Return the (x, y) coordinate for the center point of the cell that contains the specified text.  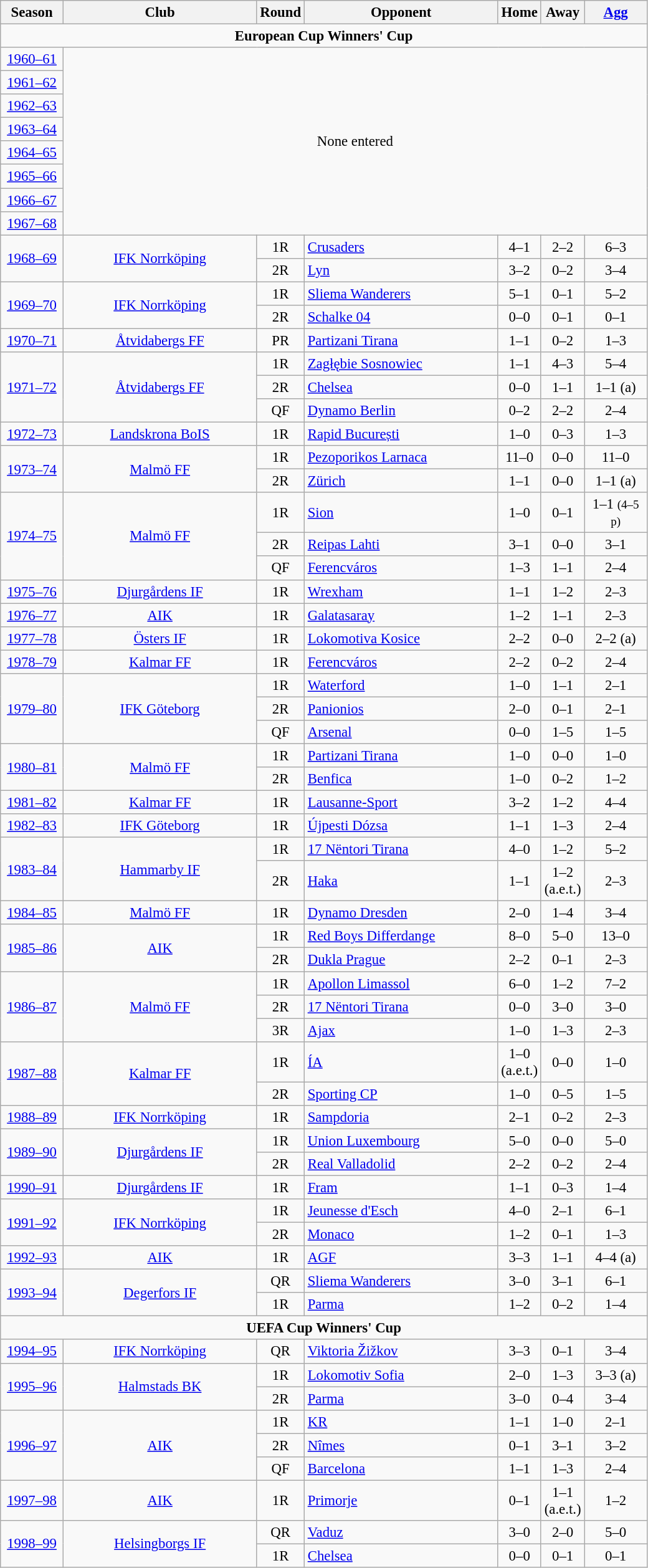
1990–91 (32, 1187)
Crusaders (401, 247)
Sampdoria (401, 1117)
4–3 (562, 364)
3R (280, 1030)
Panionios (401, 709)
1966–67 (32, 200)
Dukla Prague (401, 960)
1997–98 (32, 1501)
1980–81 (32, 767)
1–2 (a.e.t.) (562, 881)
Haka (401, 881)
Pezoporikos Larnaca (401, 457)
13–0 (616, 937)
1995–96 (32, 1386)
1989–90 (32, 1152)
6–3 (616, 247)
1981–82 (32, 803)
Lokomotiva Kosice (401, 638)
1984–85 (32, 913)
Dynamo Berlin (401, 411)
1994–95 (32, 1352)
3–3 (a) (616, 1375)
1965–66 (32, 176)
1993–94 (32, 1293)
1973–74 (32, 469)
Union Luxembourg (401, 1140)
Home (520, 12)
1962–63 (32, 106)
Waterford (401, 686)
1971–72 (32, 388)
5–4 (616, 364)
Club (160, 12)
Lyn (401, 270)
Újpesti Dózsa (401, 826)
1–1 (4–5 p) (616, 512)
1964–65 (32, 153)
Sion (401, 512)
Zürich (401, 481)
1974–75 (32, 536)
1961–62 (32, 83)
PR (280, 340)
AGF (401, 1258)
Benfica (401, 779)
Sporting CP (401, 1094)
Landskrona BoIS (160, 434)
8–0 (520, 937)
4–1 (520, 247)
Rapid București (401, 434)
1972–73 (32, 434)
1982–83 (32, 826)
1968–69 (32, 258)
1992–93 (32, 1258)
Zagłębie Sosnowiec (401, 364)
Dynamo Dresden (401, 913)
1996–97 (32, 1445)
0–4 (562, 1398)
1969–70 (32, 305)
1998–99 (32, 1544)
Degerfors IF (160, 1293)
Helsingborgs IF (160, 1544)
4–4 (a) (616, 1258)
Östers IF (160, 638)
ÍA (401, 1062)
1985–86 (32, 949)
1–0 (a.e.t.) (520, 1062)
1978–79 (32, 662)
Away (562, 12)
European Cup Winners' Cup (324, 36)
Vaduz (401, 1532)
None entered (355, 141)
Lokomotiv Sofia (401, 1375)
Jeunesse d'Esch (401, 1211)
Ajax (401, 1030)
6–0 (520, 983)
Red Boys Differdange (401, 937)
Hammarby IF (160, 869)
1977–78 (32, 638)
Halmstads BK (160, 1386)
Opponent (401, 12)
1967–68 (32, 223)
Agg (616, 12)
Schalke 04 (401, 317)
1988–89 (32, 1117)
1983–84 (32, 869)
1986–87 (32, 1007)
4–4 (616, 803)
2–2 (a) (616, 638)
Barcelona (401, 1469)
1991–92 (32, 1223)
5–1 (520, 294)
1960–61 (32, 59)
Arsenal (401, 732)
Galatasaray (401, 615)
Nîmes (401, 1445)
Round (280, 12)
Viktoria Žižkov (401, 1352)
1979–80 (32, 709)
Reipas Lahti (401, 545)
1976–77 (32, 615)
7–2 (616, 983)
1963–64 (32, 130)
Primorje (401, 1501)
Season (32, 12)
Fram (401, 1187)
1970–71 (32, 340)
KR (401, 1422)
1–1 (a.e.t.) (562, 1501)
Monaco (401, 1235)
Apollon Limassol (401, 983)
UEFA Cup Winners' Cup (324, 1328)
Real Valladolid (401, 1164)
Wrexham (401, 591)
0–5 (562, 1094)
Lausanne-Sport (401, 803)
1975–76 (32, 591)
1987–88 (32, 1073)
